Capture the cell that displays the provided text and extract its [X, Y] central coordinate. 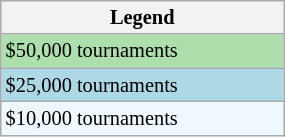
Legend [142, 17]
$10,000 tournaments [142, 118]
$50,000 tournaments [142, 51]
$25,000 tournaments [142, 85]
